Provide the [x, y] coordinate of the cell's center where the given text is located.  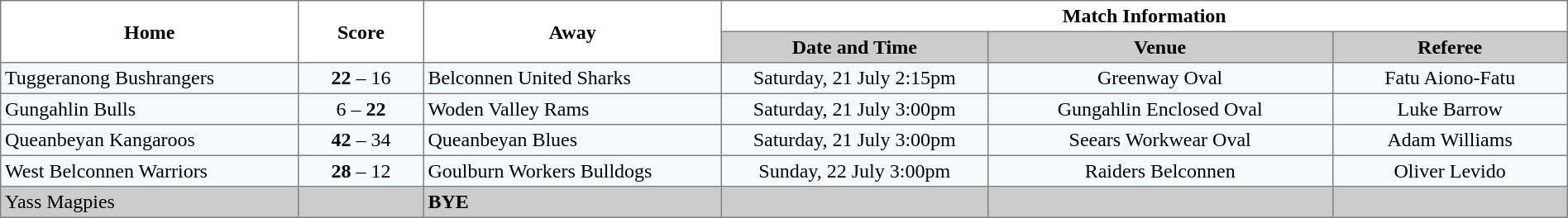
Gungahlin Bulls [150, 109]
Queanbeyan Kangaroos [150, 140]
Venue [1159, 47]
Woden Valley Rams [572, 109]
Adam Williams [1450, 140]
West Belconnen Warriors [150, 171]
Greenway Oval [1159, 78]
42 – 34 [361, 140]
Referee [1450, 47]
Date and Time [854, 47]
Score [361, 31]
Queanbeyan Blues [572, 140]
Yass Magpies [150, 202]
Match Information [1145, 17]
Away [572, 31]
Tuggeranong Bushrangers [150, 78]
Luke Barrow [1450, 109]
Belconnen United Sharks [572, 78]
Sunday, 22 July 3:00pm [854, 171]
Gungahlin Enclosed Oval [1159, 109]
Fatu Aiono-Fatu [1450, 78]
Raiders Belconnen [1159, 171]
Goulburn Workers Bulldogs [572, 171]
Seears Workwear Oval [1159, 140]
Oliver Levido [1450, 171]
Saturday, 21 July 2:15pm [854, 78]
22 – 16 [361, 78]
6 – 22 [361, 109]
28 – 12 [361, 171]
Home [150, 31]
BYE [572, 202]
